Output the [x, y] coordinate of the center of the cell containing the given text.  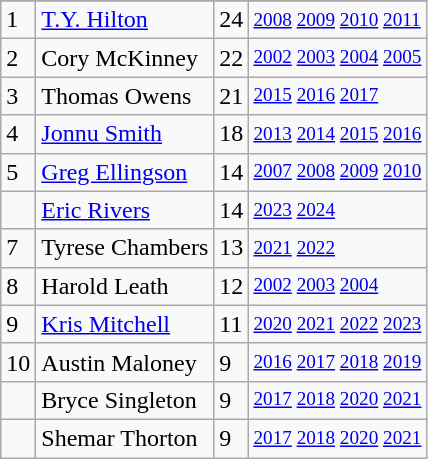
Cory McKinney [125, 58]
21 [232, 96]
2015 2016 2017 [338, 96]
4 [18, 134]
10 [18, 362]
3 [18, 96]
2002 2003 2004 [338, 286]
8 [18, 286]
Eric Rivers [125, 210]
T.Y. Hilton [125, 20]
Bryce Singleton [125, 400]
Shemar Thorton [125, 438]
Kris Mitchell [125, 324]
Greg Ellingson [125, 172]
Austin Maloney [125, 362]
18 [232, 134]
1 [18, 20]
2016 2017 2018 2019 [338, 362]
2020 2021 2022 2023 [338, 324]
Thomas Owens [125, 96]
12 [232, 286]
13 [232, 248]
2023 2024 [338, 210]
2008 2009 2010 2011 [338, 20]
Tyrese Chambers [125, 248]
7 [18, 248]
Jonnu Smith [125, 134]
2002 2003 2004 2005 [338, 58]
5 [18, 172]
24 [232, 20]
2021 2022 [338, 248]
2007 2008 2009 2010 [338, 172]
11 [232, 324]
Harold Leath [125, 286]
2013 2014 2015 2016 [338, 134]
22 [232, 58]
2 [18, 58]
